Search for the cell housing the specified text and yield its [X, Y] center coordinate. 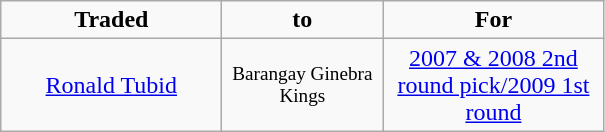
Traded [112, 20]
Barangay Ginebra Kings [302, 85]
Ronald Tubid [112, 85]
For [494, 20]
to [302, 20]
2007 & 2008 2nd round pick/2009 1st round [494, 85]
